Pinpoint the cell where the given text exists, returning its (X, Y) midpoint coordinate. 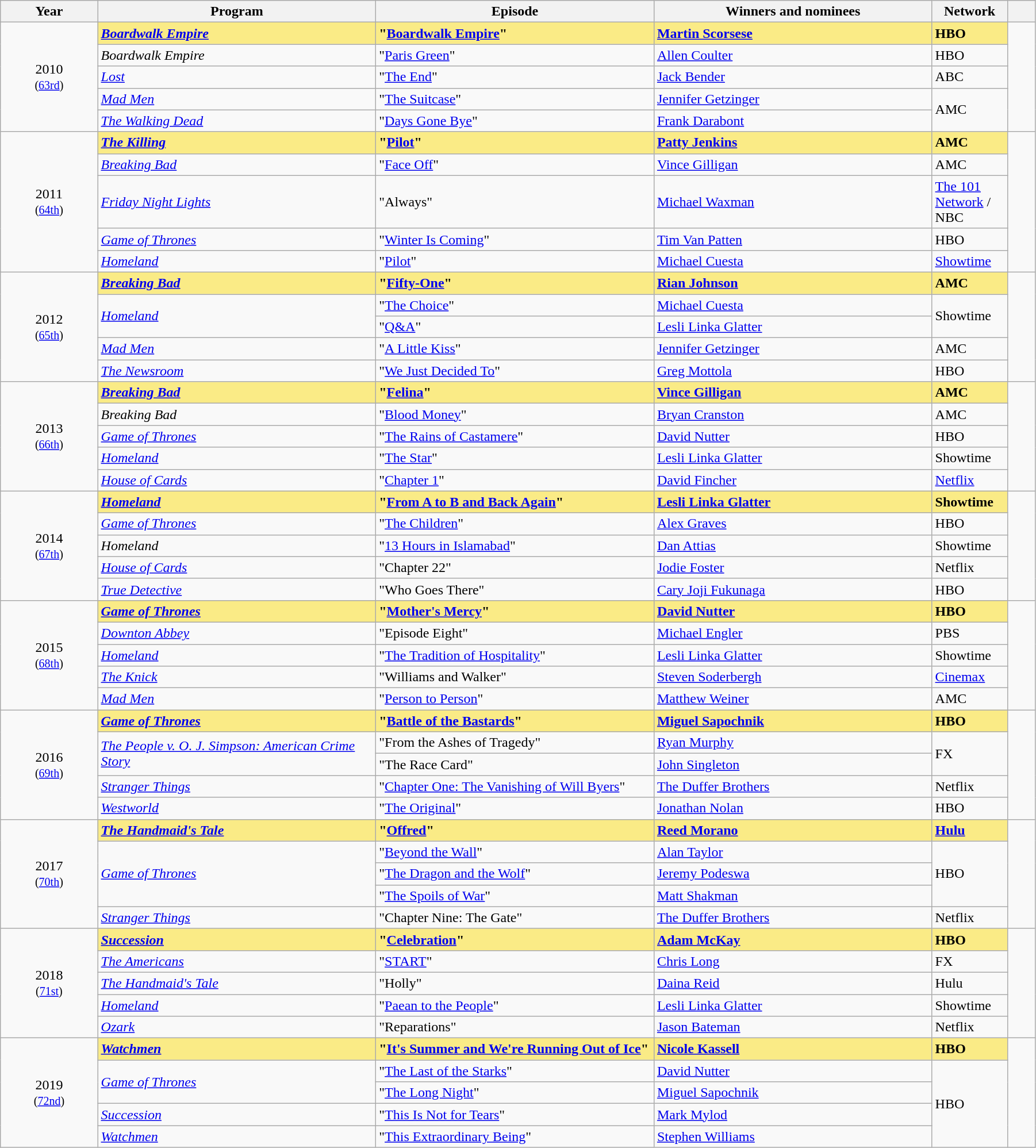
"START" (515, 961)
2019(72nd) (49, 1093)
Martin Scorsese (793, 33)
"Celebration" (515, 939)
Frank Darabont (793, 121)
ABC (969, 77)
"Reparations" (515, 1027)
Steven Soderbergh (793, 677)
2018(71st) (49, 983)
Adam McKay (793, 939)
"Fifty-One" (515, 283)
Downton Abbey (237, 633)
Ryan Murphy (793, 743)
"Episode Eight" (515, 633)
Bryan Cranston (793, 414)
"A Little Kiss" (515, 349)
Cinemax (969, 677)
Jonathan Nolan (793, 808)
2010(63rd) (49, 77)
Tim Van Patten (793, 239)
"Battle of the Bastards" (515, 721)
"Person to Person" (515, 699)
2015(68th) (49, 655)
"Chapter 22" (515, 567)
Matt Shakman (793, 896)
Rian Johnson (793, 283)
"The Race Card" (515, 765)
"Winter Is Coming" (515, 239)
"The Last of the Starks" (515, 1071)
Mark Mylod (793, 1115)
"Q&A" (515, 327)
2016(69th) (49, 765)
"Beyond the Wall" (515, 852)
Nicole Kassell (793, 1049)
"The Dragon and the Wolf" (515, 874)
"Face Off" (515, 164)
Episode (515, 11)
2013(66th) (49, 436)
Jeremy Podeswa (793, 874)
"The Long Night" (515, 1093)
The People v. O. J. Simpson: American Crime Story (237, 754)
PBS (969, 633)
John Singleton (793, 765)
"The Children" (515, 524)
"Williams and Walker" (515, 677)
Lost (237, 77)
"Chapter 1" (515, 480)
"From A to B and Back Again" (515, 502)
Matthew Weiner (793, 699)
"From the Ashes of Tragedy" (515, 743)
"Chapter One: The Vanishing of Will Byers" (515, 786)
David Fincher (793, 480)
"Paean to the People" (515, 1005)
"It's Summer and We're Running Out of Ice" (515, 1049)
The Knick (237, 677)
Winners and nominees (793, 11)
"This Extraordinary Being" (515, 1137)
Cary Joji Fukunaga (793, 589)
"The Tradition of Hospitality" (515, 655)
Jodie Foster (793, 567)
"Chapter Nine: The Gate" (515, 917)
"We Just Decided To" (515, 371)
The Killing (237, 143)
The Americans (237, 961)
"The Original" (515, 808)
"Offred" (515, 830)
Network (969, 11)
The Walking Dead (237, 121)
"Boardwalk Empire" (515, 33)
Program (237, 11)
Chris Long (793, 961)
Daina Reid (793, 983)
Michael Engler (793, 633)
2017(70th) (49, 874)
"The End" (515, 77)
Stephen Williams (793, 1137)
Michael Waxman (793, 202)
Friday Night Lights (237, 202)
2014(67th) (49, 546)
"Mother's Mercy" (515, 611)
Year (49, 11)
"The Star" (515, 458)
"Always" (515, 202)
Jason Bateman (793, 1027)
True Detective (237, 589)
"The Suitcase" (515, 99)
Ozark (237, 1027)
"This Is Not for Tears" (515, 1115)
"Holly" (515, 983)
"Days Gone Bye" (515, 121)
Reed Morano (793, 830)
The Newsroom (237, 371)
Greg Mottola (793, 371)
The 101 Network / NBC (969, 202)
"Blood Money" (515, 414)
"The Rains of Castamere" (515, 436)
"Felina" (515, 393)
"13 Hours in Islamabad" (515, 546)
"Who Goes There" (515, 589)
Alex Graves (793, 524)
2012(65th) (49, 327)
"The Spoils of War" (515, 896)
Patty Jenkins (793, 143)
"Paris Green" (515, 55)
Westworld (237, 808)
2011(64th) (49, 202)
"The Choice" (515, 305)
Dan Attias (793, 546)
Jack Bender (793, 77)
Alan Taylor (793, 852)
Allen Coulter (793, 55)
